Determine the [x, y] coordinate at the center of the cell enclosing the given text.  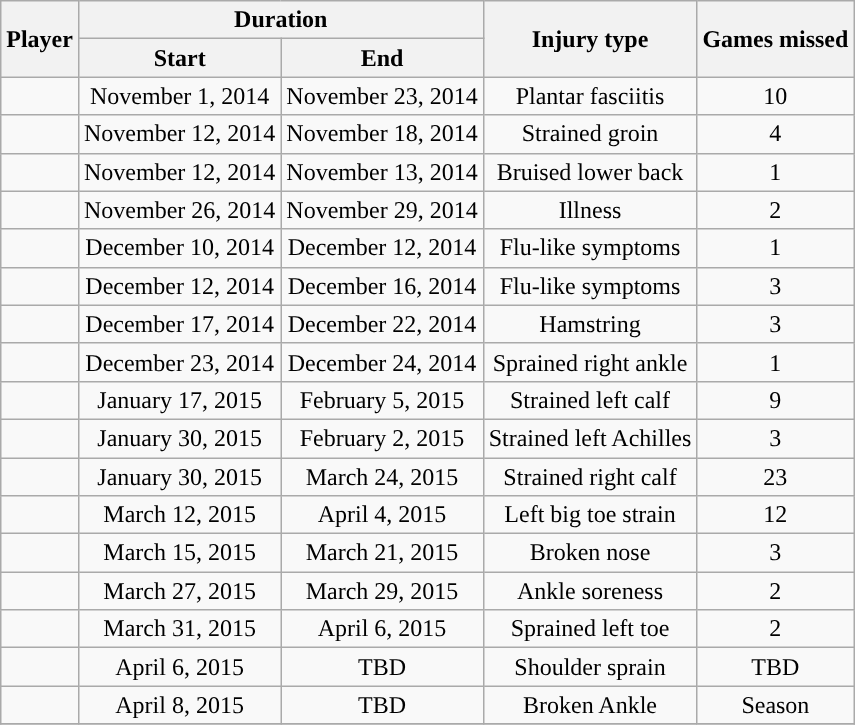
4 [776, 134]
23 [776, 477]
Shoulder sprain [590, 667]
Broken Ankle [590, 705]
Sprained right ankle [590, 362]
November 1, 2014 [179, 96]
November 18, 2014 [382, 134]
Illness [590, 210]
March 31, 2015 [179, 629]
April 8, 2015 [179, 705]
10 [776, 96]
Sprained left toe [590, 629]
March 15, 2015 [179, 553]
November 23, 2014 [382, 96]
February 2, 2015 [382, 438]
Bruised lower back [590, 172]
Strained groin [590, 134]
November 26, 2014 [179, 210]
December 16, 2014 [382, 286]
November 29, 2014 [382, 210]
Injury type [590, 39]
March 27, 2015 [179, 591]
Strained left Achilles [590, 438]
February 5, 2015 [382, 400]
March 24, 2015 [382, 477]
December 22, 2014 [382, 324]
Broken nose [590, 553]
Plantar fasciitis [590, 96]
March 21, 2015 [382, 553]
Left big toe strain [590, 515]
Ankle soreness [590, 591]
Hamstring [590, 324]
Strained right calf [590, 477]
Season [776, 705]
March 12, 2015 [179, 515]
December 10, 2014 [179, 248]
November 13, 2014 [382, 172]
April 4, 2015 [382, 515]
End [382, 58]
Player [40, 39]
12 [776, 515]
Duration [280, 20]
December 24, 2014 [382, 362]
Strained left calf [590, 400]
Start [179, 58]
Games missed [776, 39]
December 23, 2014 [179, 362]
January 17, 2015 [179, 400]
9 [776, 400]
December 17, 2014 [179, 324]
March 29, 2015 [382, 591]
